Scan for the cell matching the given text and deliver its [x, y] coordinate at center. 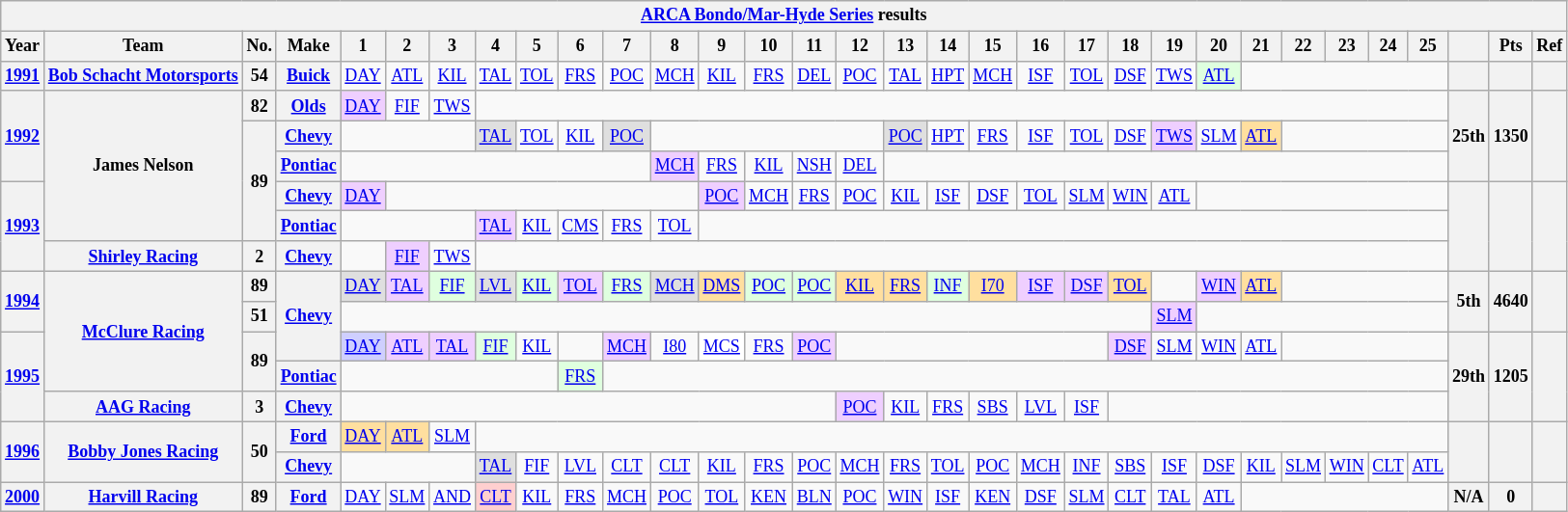
9 [722, 46]
MCS [722, 347]
1350 [1511, 136]
No. [259, 46]
5th [1469, 301]
I80 [674, 347]
Make [309, 46]
2000 [23, 498]
29th [1469, 377]
7 [627, 46]
22 [1304, 46]
Bobby Jones Racing [143, 451]
James Nelson [143, 166]
18 [1131, 46]
Olds [309, 106]
10 [769, 46]
0 [1511, 498]
8 [674, 46]
Pts [1511, 46]
11 [814, 46]
Year [23, 46]
DMS [722, 285]
ARCA Bondo/Mar-Hyde Series results [784, 15]
AAG Racing [143, 407]
54 [259, 75]
McClure Racing [143, 332]
N/A [1469, 498]
1 [363, 46]
12 [860, 46]
23 [1347, 46]
1991 [23, 75]
15 [993, 46]
Team [143, 46]
Ref [1550, 46]
25 [1428, 46]
1993 [23, 227]
NSH [814, 166]
4 [495, 46]
14 [948, 46]
1994 [23, 301]
I70 [993, 285]
Shirley Racing [143, 256]
24 [1388, 46]
Buick [309, 75]
1996 [23, 451]
4640 [1511, 301]
1995 [23, 377]
50 [259, 451]
25th [1469, 136]
82 [259, 106]
21 [1261, 46]
6 [581, 46]
16 [1040, 46]
17 [1087, 46]
1992 [23, 136]
1205 [1511, 377]
19 [1175, 46]
BLN [814, 498]
20 [1219, 46]
AND [453, 498]
5 [536, 46]
51 [259, 316]
Bob Schacht Motorsports [143, 75]
13 [905, 46]
CMS [581, 226]
Harvill Racing [143, 498]
